Detect which cell encompasses the target text, then output its (X, Y) center coordinate. 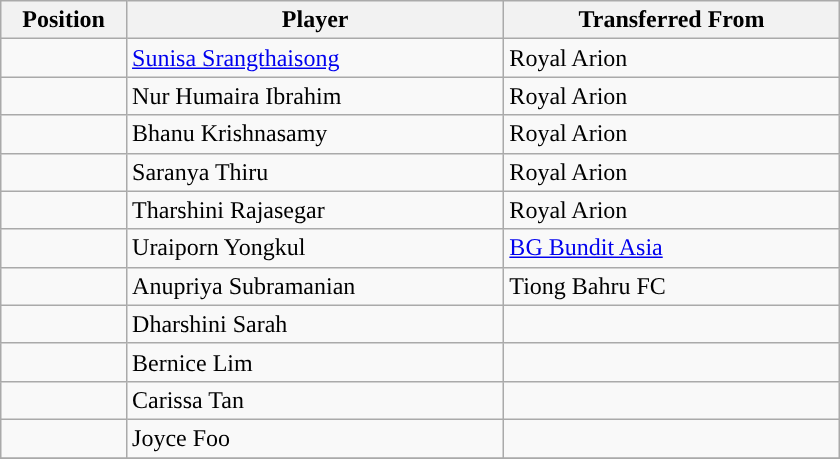
Player (316, 20)
Uraiporn Yongkul (316, 248)
Position (64, 20)
Tharshini Rajasegar (316, 210)
Bhanu Krishnasamy (316, 134)
Nur Humaira Ibrahim (316, 96)
Anupriya Subramanian (316, 286)
Bernice Lim (316, 362)
Tiong Bahru FC (672, 286)
Saranya Thiru (316, 172)
Carissa Tan (316, 400)
Sunisa Srangthaisong (316, 58)
Joyce Foo (316, 438)
Transferred From (672, 20)
BG Bundit Asia (672, 248)
Dharshini Sarah (316, 324)
